Output the [x, y] coordinate of the center of the cell containing the given text.  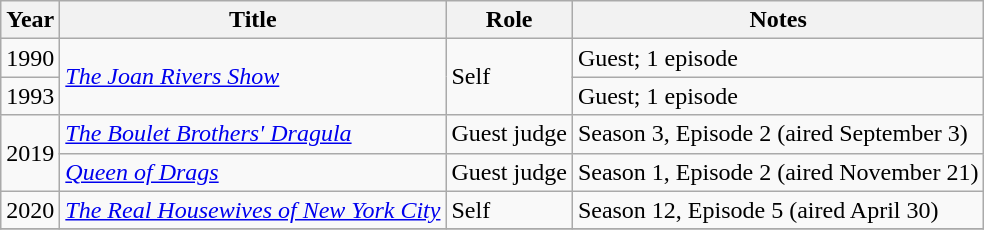
2019 [30, 153]
The Joan Rivers Show [253, 77]
Queen of Drags [253, 172]
Season 12, Episode 5 (aired April 30) [778, 210]
The Real Housewives of New York City [253, 210]
Role [509, 20]
Year [30, 20]
Season 3, Episode 2 (aired September 3) [778, 134]
Season 1, Episode 2 (aired November 21) [778, 172]
2020 [30, 210]
Title [253, 20]
1990 [30, 58]
The Boulet Brothers' Dragula [253, 134]
Notes [778, 20]
1993 [30, 96]
